Return (X, Y) of the center of cell containing provided text 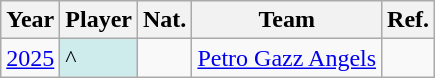
Ref. (408, 20)
2025 (30, 58)
^ (99, 58)
Team (287, 20)
Player (99, 20)
Nat. (165, 20)
Petro Gazz Angels (287, 58)
Year (30, 20)
